Scan for the cell matching the given text and deliver its [X, Y] coordinate at center. 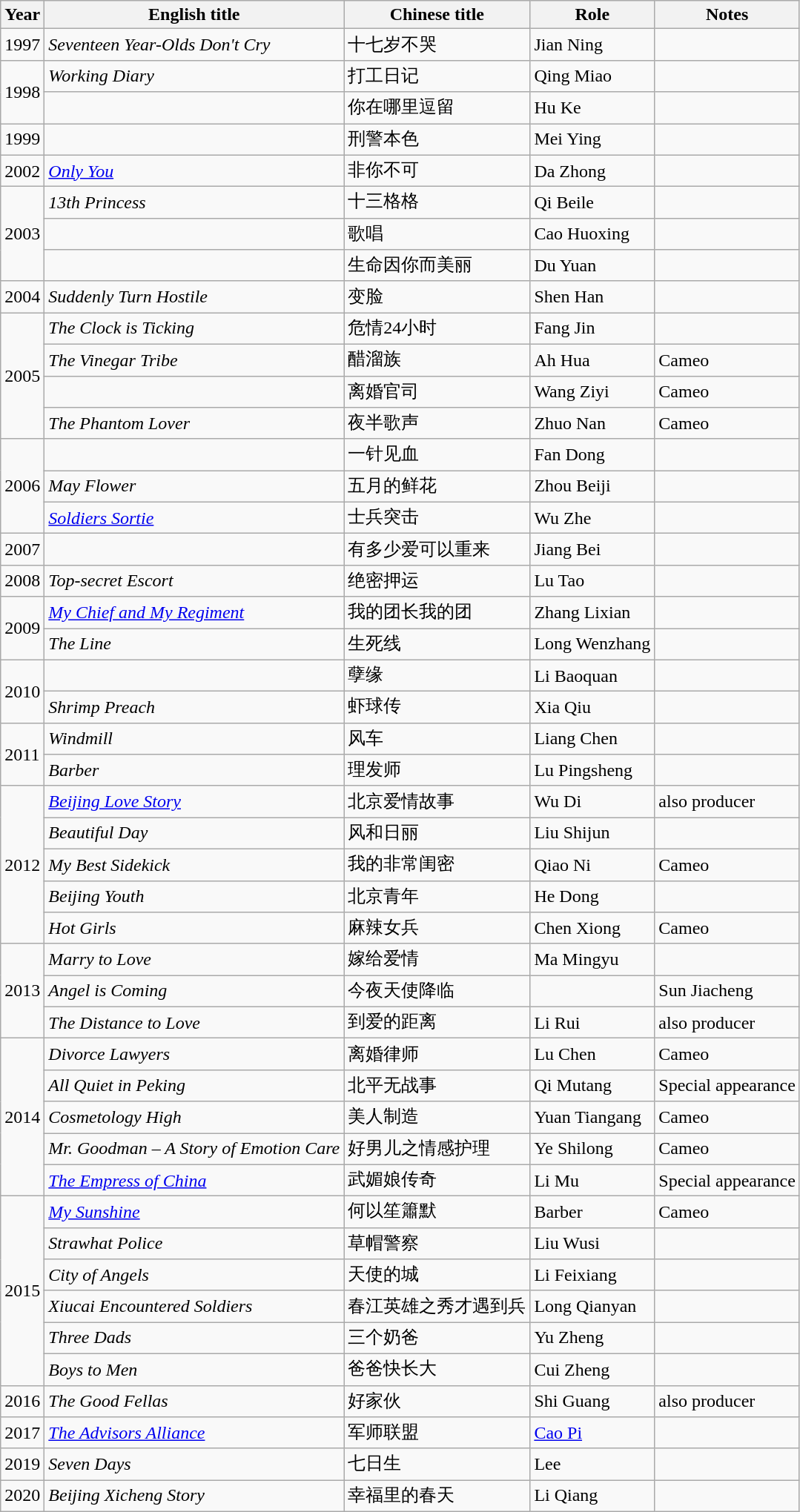
Marry to Love [194, 959]
何以笙簫默 [437, 1213]
Long Qianyan [592, 1306]
Wang Ziyi [592, 391]
Li Mu [592, 1180]
2003 [22, 234]
醋溜族 [437, 360]
2010 [22, 691]
生死线 [437, 645]
Zhou Beiji [592, 486]
The Distance to Love [194, 1023]
Ye Shilong [592, 1149]
Lu Tao [592, 581]
Long Wenzhang [592, 645]
风和日丽 [437, 833]
Shi Guang [592, 1401]
My Chief and My Regiment [194, 612]
Liu Shijun [592, 833]
离婚官司 [437, 391]
Divorce Lawyers [194, 1054]
City of Angels [194, 1275]
2009 [22, 629]
到爱的距离 [437, 1023]
夜半歌声 [437, 424]
Shen Han [592, 296]
美人制造 [437, 1118]
理发师 [437, 771]
Zhang Lixian [592, 612]
一针见血 [437, 455]
Angel is Coming [194, 992]
Lee [592, 1465]
2011 [22, 755]
Liang Chen [592, 738]
2012 [22, 864]
2007 [22, 550]
生命因你而美丽 [437, 265]
好家伙 [437, 1401]
Role [592, 15]
13th Princess [194, 203]
The Phantom Lover [194, 424]
Cosmetology High [194, 1118]
爸爸快长大 [437, 1370]
Working Diary [194, 76]
十七岁不哭 [437, 44]
The Good Fellas [194, 1401]
Three Dads [194, 1339]
2006 [22, 486]
武媚娘传奇 [437, 1180]
2017 [22, 1433]
草帽警察 [437, 1244]
春江英雄之秀才遇到兵 [437, 1306]
麻辣女兵 [437, 928]
2008 [22, 581]
Qiao Ni [592, 864]
绝密押运 [437, 581]
2002 [22, 170]
The Empress of China [194, 1180]
Hu Ke [592, 108]
Li Rui [592, 1023]
北京青年 [437, 897]
Suddenly Turn Hostile [194, 296]
Jiang Bei [592, 550]
My Best Sidekick [194, 864]
2019 [22, 1465]
七日生 [437, 1465]
三个奶爸 [437, 1339]
Wu Zhe [592, 517]
士兵突击 [437, 517]
Liu Wusi [592, 1244]
Chinese title [437, 15]
Mr. Goodman – A Story of Emotion Care [194, 1149]
Cui Zheng [592, 1370]
Seven Days [194, 1465]
Top-secret Escort [194, 581]
Strawhat Police [194, 1244]
2016 [22, 1401]
Li Qiang [592, 1496]
Da Zhong [592, 170]
2014 [22, 1118]
2020 [22, 1496]
歌唱 [437, 234]
Qi Mutang [592, 1085]
打工日记 [437, 76]
2013 [22, 991]
非你不可 [437, 170]
My Sunshine [194, 1213]
北京爱情故事 [437, 802]
Notes [727, 15]
Li Feixiang [592, 1275]
有多少爱可以重来 [437, 550]
我的非常闺密 [437, 864]
你在哪里逗留 [437, 108]
2005 [22, 376]
Windmill [194, 738]
虾球传 [437, 707]
He Dong [592, 897]
1998 [22, 92]
2015 [22, 1291]
变脸 [437, 296]
十三格格 [437, 203]
风车 [437, 738]
Wu Di [592, 802]
Hot Girls [194, 928]
离婚律师 [437, 1054]
Chen Xiong [592, 928]
1997 [22, 44]
Xiucai Encountered Soldiers [194, 1306]
Beijing Youth [194, 897]
Fang Jin [592, 329]
The Clock is Ticking [194, 329]
孽缘 [437, 676]
Yu Zheng [592, 1339]
English title [194, 15]
Boys to Men [194, 1370]
幸福里的春天 [437, 1496]
Mei Ying [592, 139]
好男儿之情感护理 [437, 1149]
Cao Huoxing [592, 234]
Only You [194, 170]
Seventeen Year-Olds Don't Cry [194, 44]
The Vinegar Tribe [194, 360]
Sun Jiacheng [727, 992]
嫁给爱情 [437, 959]
Fan Dong [592, 455]
2004 [22, 296]
Soldiers Sortie [194, 517]
危情24小时 [437, 329]
Qing Miao [592, 76]
Beijing Love Story [194, 802]
The Line [194, 645]
Lu Chen [592, 1054]
Beautiful Day [194, 833]
Zhuo Nan [592, 424]
Du Yuan [592, 265]
我的团长我的团 [437, 612]
Cao Pi [592, 1433]
刑警本色 [437, 139]
Xia Qiu [592, 707]
Li Baoquan [592, 676]
北平无战事 [437, 1085]
Ah Hua [592, 360]
May Flower [194, 486]
军师联盟 [437, 1433]
Shrimp Preach [194, 707]
天使的城 [437, 1275]
Ma Mingyu [592, 959]
Lu Pingsheng [592, 771]
五月的鲜花 [437, 486]
Beijing Xicheng Story [194, 1496]
Year [22, 15]
Qi Beile [592, 203]
Yuan Tiangang [592, 1118]
The Advisors Alliance [194, 1433]
All Quiet in Peking [194, 1085]
1999 [22, 139]
Jian Ning [592, 44]
今夜天使降临 [437, 992]
